Return [X, Y] of the center of cell containing provided text 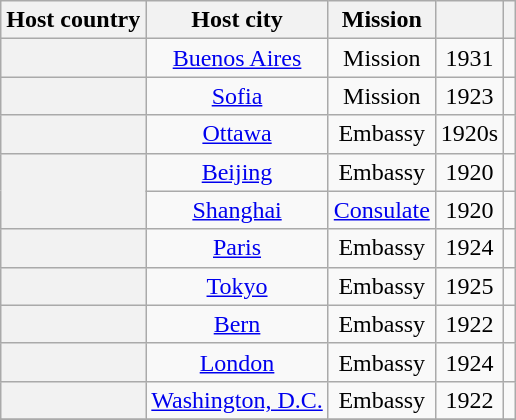
Bern [237, 324]
Beijing [237, 172]
Host country [74, 20]
1920s [469, 134]
Tokyo [237, 286]
1931 [469, 58]
1923 [469, 96]
Consulate [382, 210]
Ottawa [237, 134]
Sofia [237, 96]
Paris [237, 248]
Washington, D.C. [237, 400]
Shanghai [237, 210]
Buenos Aires [237, 58]
1925 [469, 286]
London [237, 362]
Host city [237, 20]
